Search for the cell housing the specified text and yield its [x, y] center coordinate. 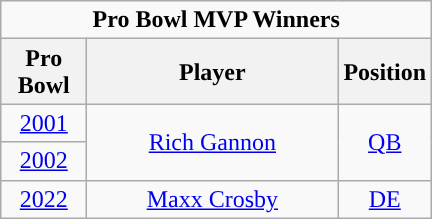
Maxx Crosby [212, 199]
DE [385, 199]
Pro Bowl MVP Winners [216, 20]
Pro Bowl [44, 72]
2001 [44, 123]
Position [385, 72]
2022 [44, 199]
Player [212, 72]
Rich Gannon [212, 142]
2002 [44, 161]
QB [385, 142]
